Identify which cell holds the provided text, then report its [x, y] central coordinate. 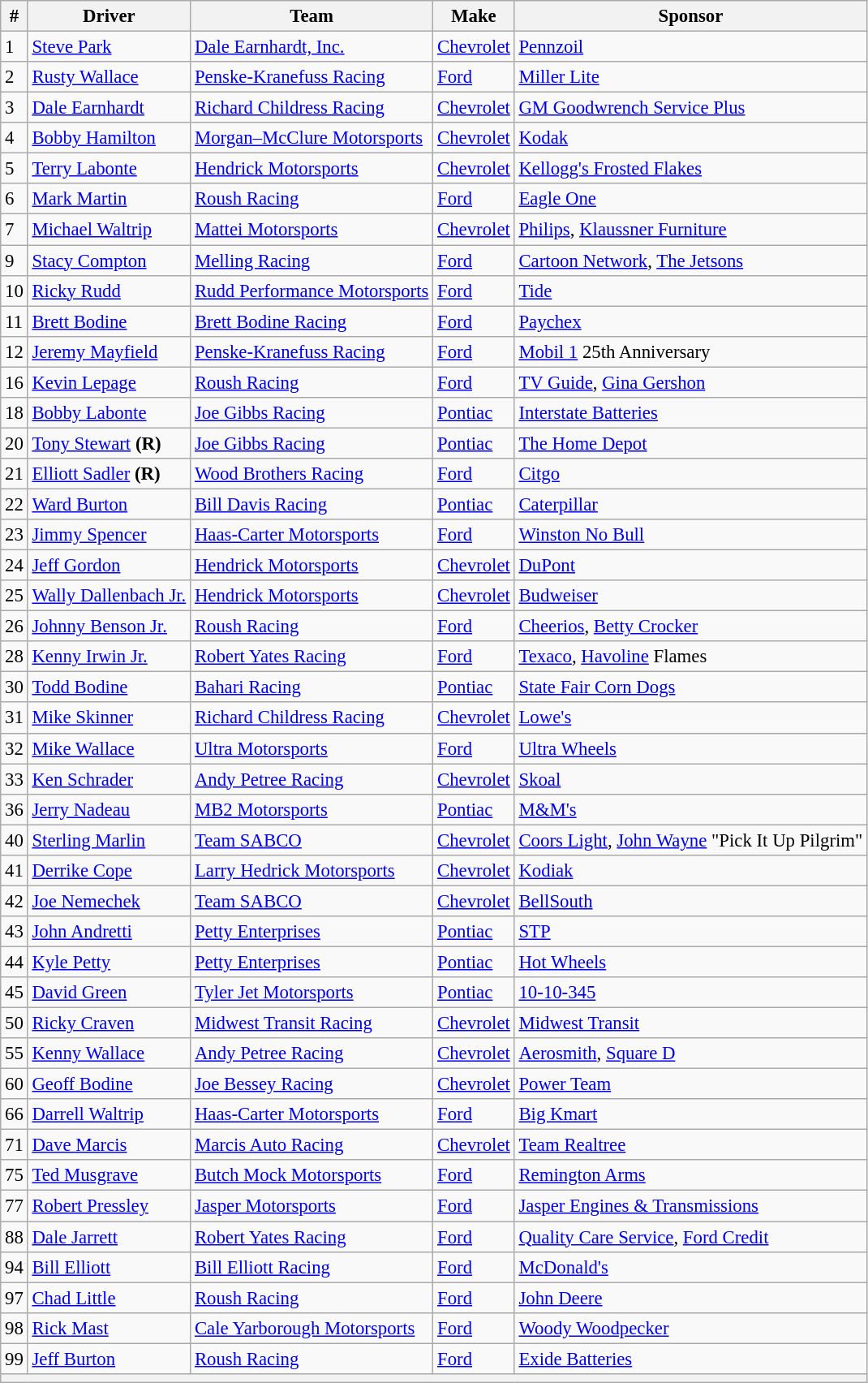
Quality Care Service, Ford Credit [691, 1237]
MB2 Motorsports [312, 809]
Melling Racing [312, 261]
32 [15, 748]
23 [15, 535]
Pennzoil [691, 47]
Make [474, 16]
50 [15, 1023]
Ted Musgrave [109, 1176]
Coors Light, John Wayne "Pick It Up Pilgrim" [691, 840]
60 [15, 1084]
Aerosmith, Square D [691, 1053]
Mattei Motorsports [312, 230]
Dale Earnhardt, Inc. [312, 47]
Remington Arms [691, 1176]
Rusty Wallace [109, 77]
Elliott Sadler (R) [109, 474]
John Deere [691, 1298]
Tide [691, 291]
Exide Batteries [691, 1359]
Rudd Performance Motorsports [312, 291]
10-10-345 [691, 993]
41 [15, 871]
Derrike Cope [109, 871]
Winston No Bull [691, 535]
Bill Elliott Racing [312, 1267]
Jeff Gordon [109, 566]
25 [15, 596]
22 [15, 504]
24 [15, 566]
Kenny Wallace [109, 1053]
11 [15, 321]
55 [15, 1053]
Ricky Craven [109, 1023]
Kellogg's Frosted Flakes [691, 169]
GM Goodwrench Service Plus [691, 108]
Bobby Hamilton [109, 138]
Joe Nemechek [109, 901]
Woody Woodpecker [691, 1328]
Team [312, 16]
Bill Elliott [109, 1267]
6 [15, 199]
Kenny Irwin Jr. [109, 657]
Hot Wheels [691, 962]
Power Team [691, 1084]
Butch Mock Motorsports [312, 1176]
Ultra Motorsports [312, 748]
Marcis Auto Racing [312, 1145]
Johnny Benson Jr. [109, 627]
33 [15, 779]
71 [15, 1145]
31 [15, 718]
Wally Dallenbach Jr. [109, 596]
Cartoon Network, The Jetsons [691, 261]
9 [15, 261]
75 [15, 1176]
30 [15, 687]
Mark Martin [109, 199]
Ultra Wheels [691, 748]
Midwest Transit Racing [312, 1023]
Jasper Engines & Transmissions [691, 1206]
Mike Skinner [109, 718]
Tyler Jet Motorsports [312, 993]
Brett Bodine Racing [312, 321]
Kevin Lepage [109, 382]
77 [15, 1206]
Skoal [691, 779]
Texaco, Havoline Flames [691, 657]
43 [15, 932]
1 [15, 47]
12 [15, 351]
Joe Bessey Racing [312, 1084]
28 [15, 657]
Midwest Transit [691, 1023]
66 [15, 1114]
Sterling Marlin [109, 840]
Ken Schrader [109, 779]
Sponsor [691, 16]
Budweiser [691, 596]
TV Guide, Gina Gershon [691, 382]
# [15, 16]
94 [15, 1267]
Jeff Burton [109, 1359]
BellSouth [691, 901]
David Green [109, 993]
STP [691, 932]
Jasper Motorsports [312, 1206]
Steve Park [109, 47]
Cale Yarborough Motorsports [312, 1328]
M&M's [691, 809]
Jeremy Mayfield [109, 351]
Ward Burton [109, 504]
Geoff Bodine [109, 1084]
99 [15, 1359]
Mobil 1 25th Anniversary [691, 351]
Bill Davis Racing [312, 504]
Jerry Nadeau [109, 809]
DuPont [691, 566]
Wood Brothers Racing [312, 474]
McDonald's [691, 1267]
40 [15, 840]
2 [15, 77]
John Andretti [109, 932]
Dale Earnhardt [109, 108]
4 [15, 138]
Tony Stewart (R) [109, 443]
Big Kmart [691, 1114]
Driver [109, 16]
97 [15, 1298]
Caterpillar [691, 504]
Cheerios, Betty Crocker [691, 627]
Team Realtree [691, 1145]
45 [15, 993]
Dale Jarrett [109, 1237]
Robert Pressley [109, 1206]
98 [15, 1328]
Jimmy Spencer [109, 535]
21 [15, 474]
3 [15, 108]
16 [15, 382]
Michael Waltrip [109, 230]
Paychex [691, 321]
88 [15, 1237]
Stacy Compton [109, 261]
20 [15, 443]
Terry Labonte [109, 169]
Brett Bodine [109, 321]
Morgan–McClure Motorsports [312, 138]
Mike Wallace [109, 748]
Miller Lite [691, 77]
Larry Hedrick Motorsports [312, 871]
Philips, Klaussner Furniture [691, 230]
Lowe's [691, 718]
Bahari Racing [312, 687]
Todd Bodine [109, 687]
18 [15, 413]
State Fair Corn Dogs [691, 687]
Eagle One [691, 199]
Rick Mast [109, 1328]
Citgo [691, 474]
Ricky Rudd [109, 291]
Bobby Labonte [109, 413]
Kodak [691, 138]
44 [15, 962]
Interstate Batteries [691, 413]
Chad Little [109, 1298]
Kyle Petty [109, 962]
36 [15, 809]
26 [15, 627]
42 [15, 901]
Kodiak [691, 871]
Darrell Waltrip [109, 1114]
The Home Depot [691, 443]
5 [15, 169]
Dave Marcis [109, 1145]
7 [15, 230]
10 [15, 291]
